Provide the [x, y] coordinate of the cell's center where the given text is located.  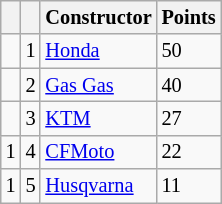
Honda [98, 51]
Gas Gas [98, 85]
22 [189, 152]
5 [31, 186]
CFMoto [98, 152]
50 [189, 51]
4 [31, 152]
27 [189, 118]
2 [31, 85]
Husqvarna [98, 186]
3 [31, 118]
11 [189, 186]
KTM [98, 118]
Constructor [98, 17]
Points [189, 17]
40 [189, 85]
